Return [x, y] of the center of cell containing provided text 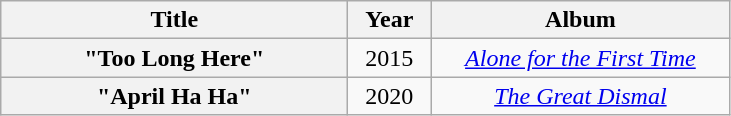
Album [580, 20]
Alone for the First Time [580, 58]
"Too Long Here" [174, 58]
"April Ha Ha" [174, 96]
The Great Dismal [580, 96]
2015 [390, 58]
Year [390, 20]
Title [174, 20]
2020 [390, 96]
